Return (X, Y) of the center of cell containing provided text 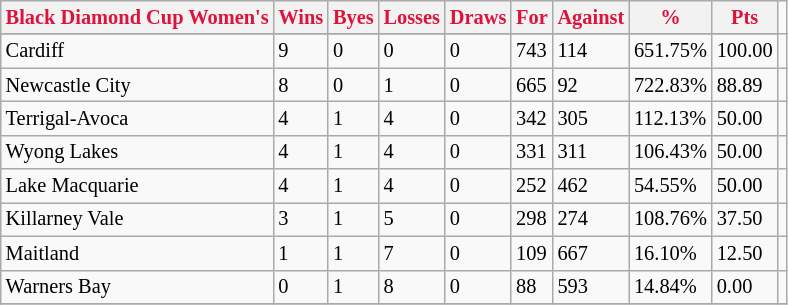
305 (592, 118)
Pts (745, 17)
109 (532, 253)
667 (592, 253)
88 (532, 287)
Draws (478, 17)
252 (532, 186)
651.75% (670, 51)
274 (592, 219)
Killarney Vale (138, 219)
92 (592, 85)
Lake Macquarie (138, 186)
5 (412, 219)
Black Diamond Cup Women's (138, 17)
Maitland (138, 253)
298 (532, 219)
Cardiff (138, 51)
Wyong Lakes (138, 152)
331 (532, 152)
Newcastle City (138, 85)
37.50 (745, 219)
7 (412, 253)
722.83% (670, 85)
114 (592, 51)
88.89 (745, 85)
For (532, 17)
3 (300, 219)
14.84% (670, 287)
593 (592, 287)
106.43% (670, 152)
Warners Bay (138, 287)
% (670, 17)
Byes (353, 17)
12.50 (745, 253)
9 (300, 51)
0.00 (745, 287)
16.10% (670, 253)
108.76% (670, 219)
311 (592, 152)
743 (532, 51)
Wins (300, 17)
54.55% (670, 186)
462 (592, 186)
342 (532, 118)
Terrigal-Avoca (138, 118)
Against (592, 17)
112.13% (670, 118)
100.00 (745, 51)
Losses (412, 17)
665 (532, 85)
